Find where the given text appears and provide that cell's center as [X, Y] coordinate. 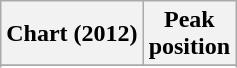
Peakposition [189, 34]
Chart (2012) [72, 34]
